Pinpoint the cell where the given text exists, returning its [x, y] midpoint coordinate. 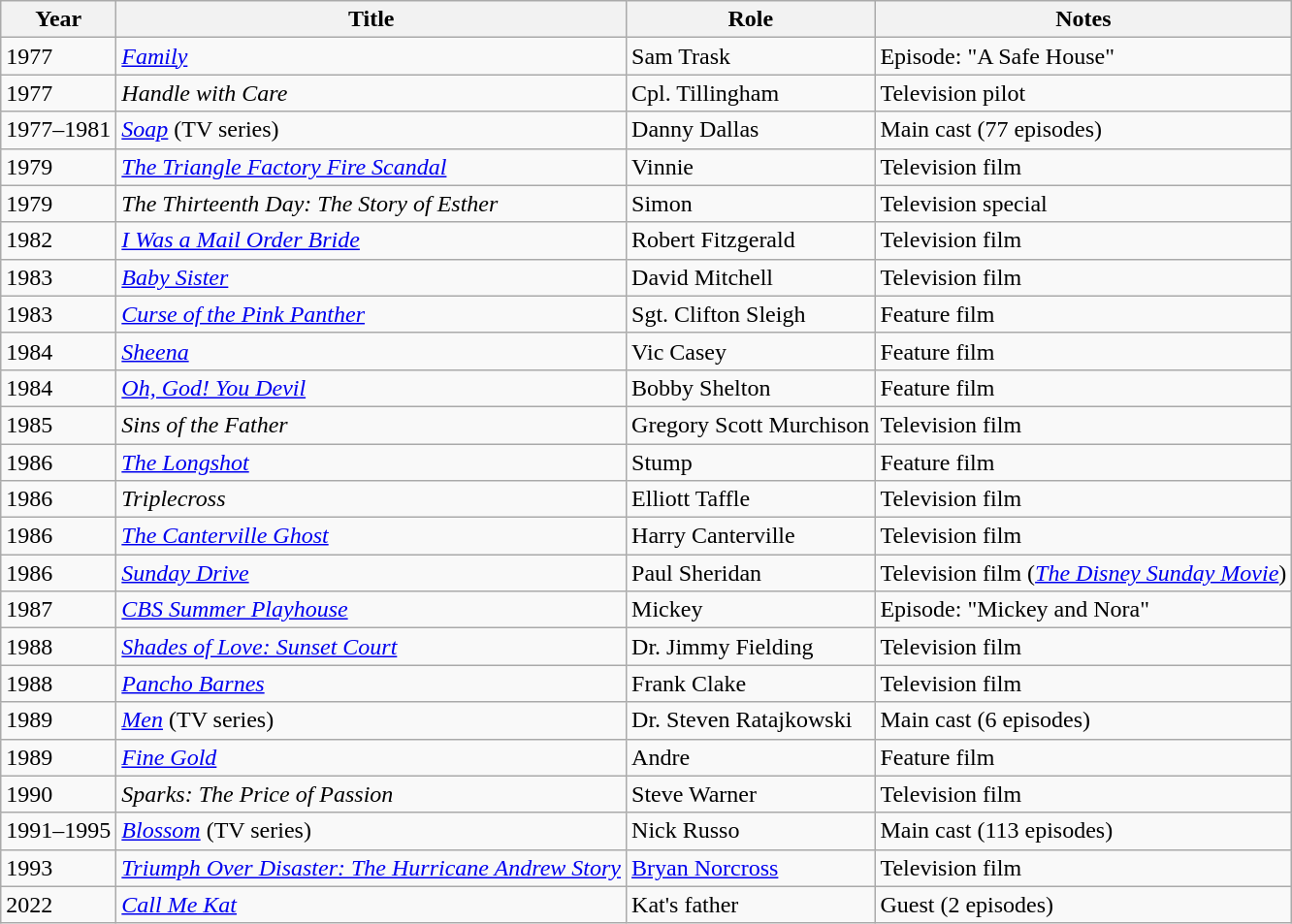
Main cast (113 episodes) [1083, 831]
Television pilot [1083, 93]
Cpl. Tillingham [751, 93]
1990 [58, 794]
Bryan Norcross [751, 868]
Gregory Scott Murchison [751, 425]
1993 [58, 868]
The Longshot [371, 462]
Andre [751, 757]
The Triangle Factory Fire Scandal [371, 167]
Call Me Kat [371, 905]
Stump [751, 462]
Main cast (6 episodes) [1083, 720]
Steve Warner [751, 794]
Frank Clake [751, 684]
David Mitchell [751, 277]
The Canterville Ghost [371, 536]
Triplecross [371, 499]
Guest (2 episodes) [1083, 905]
Sgt. Clifton Sleigh [751, 314]
Blossom (TV series) [371, 831]
Triumph Over Disaster: The Hurricane Andrew Story [371, 868]
Vinnie [751, 167]
2022 [58, 905]
CBS Summer Playhouse [371, 610]
Sheena [371, 351]
1982 [58, 240]
Television special [1083, 204]
1977–1981 [58, 130]
Oh, God! You Devil [371, 388]
Soap (TV series) [371, 130]
Television film (The Disney Sunday Movie) [1083, 573]
Elliott Taffle [751, 499]
1987 [58, 610]
Paul Sheridan [751, 573]
Handle with Care [371, 93]
Robert Fitzgerald [751, 240]
Dr. Steven Ratajkowski [751, 720]
Sam Trask [751, 56]
Danny Dallas [751, 130]
Fine Gold [371, 757]
Role [751, 19]
Dr. Jimmy Fielding [751, 647]
Curse of the Pink Panther [371, 314]
Shades of Love: Sunset Court [371, 647]
1985 [58, 425]
Men (TV series) [371, 720]
Main cast (77 episodes) [1083, 130]
The Thirteenth Day: The Story of Esther [371, 204]
Harry Canterville [751, 536]
1991–1995 [58, 831]
Sunday Drive [371, 573]
Kat's father [751, 905]
Title [371, 19]
Episode: "A Safe House" [1083, 56]
Mickey [751, 610]
Notes [1083, 19]
Sins of the Father [371, 425]
Nick Russo [751, 831]
Sparks: The Price of Passion [371, 794]
Year [58, 19]
Family [371, 56]
Bobby Shelton [751, 388]
I Was a Mail Order Bride [371, 240]
Pancho Barnes [371, 684]
Simon [751, 204]
Vic Casey [751, 351]
Baby Sister [371, 277]
Episode: "Mickey and Nora" [1083, 610]
